Return (X, Y) of the center of cell containing provided text 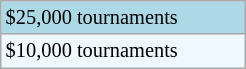
$25,000 tournaments (124, 17)
$10,000 tournaments (124, 51)
